Pinpoint the cell where the given text exists, returning its (x, y) midpoint coordinate. 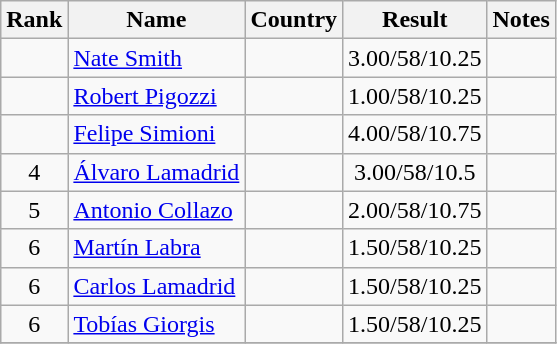
4 (34, 172)
Nate Smith (156, 58)
5 (34, 210)
Notes (521, 20)
Result (415, 20)
2.00/58/10.75 (415, 210)
Country (294, 20)
Robert Pigozzi (156, 96)
3.00/58/10.5 (415, 172)
1.00/58/10.25 (415, 96)
Name (156, 20)
Tobías Giorgis (156, 324)
Carlos Lamadrid (156, 286)
Rank (34, 20)
4.00/58/10.75 (415, 134)
Martín Labra (156, 248)
3.00/58/10.25 (415, 58)
Álvaro Lamadrid (156, 172)
Antonio Collazo (156, 210)
Felipe Simioni (156, 134)
